Output the [X, Y] coordinate of the center of the cell containing the given text.  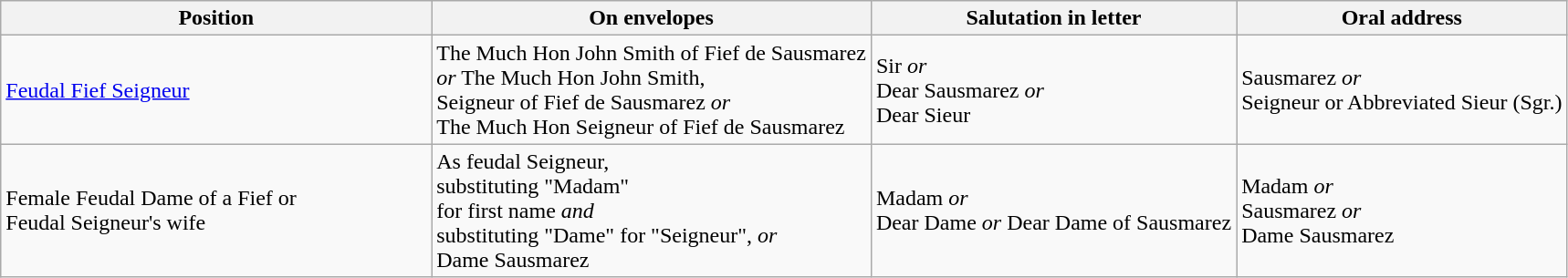
The Much Hon John Smith of Fief de Sausmarez or The Much Hon John Smith,Seigneur of Fief de Sausmarez orThe Much Hon Seigneur of Fief de Sausmarez [652, 89]
Sir orDear Sausmarez orDear Sieur [1053, 89]
Position [216, 18]
Female Feudal Dame of a Fief orFeudal Seigneur's wife [216, 211]
On envelopes [652, 18]
Oral address [1402, 18]
As feudal Seigneur,substituting "Madam"for first name andsubstituting "Dame" for "Seigneur", orDame Sausmarez [652, 211]
Salutation in letter [1053, 18]
Madam orDear Dame or Dear Dame of Sausmarez [1053, 211]
Sausmarez orSeigneur or Abbreviated Sieur (Sgr.) [1402, 89]
Feudal Fief Seigneur [216, 89]
Madam orSausmarez orDame Sausmarez [1402, 211]
